Return the (x, y) coordinate for the center point of the cell that contains the specified text.  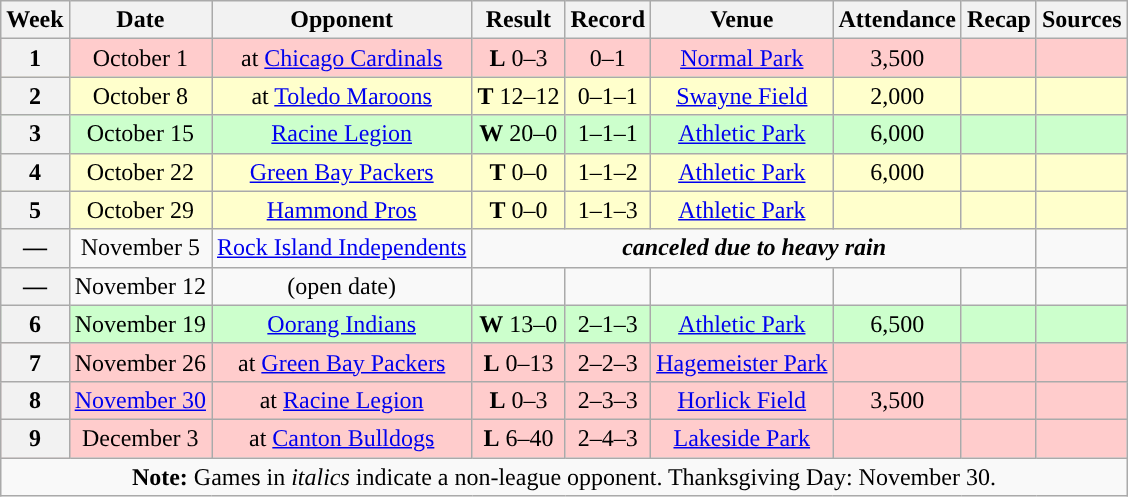
Lakeside Park (742, 438)
Green Bay Packers (342, 172)
Hammond Pros (342, 210)
W 20–0 (518, 134)
at Chicago Cardinals (342, 58)
W 13–0 (518, 324)
Horlick Field (742, 400)
canceled due to heavy rain (754, 248)
(open date) (342, 286)
2–4–3 (608, 438)
2–3–3 (608, 400)
2,000 (897, 96)
October 8 (140, 96)
December 3 (140, 438)
Recap (998, 20)
Oorang Indians (342, 324)
1–1–3 (608, 210)
0–1 (608, 58)
4 (35, 172)
1 (35, 58)
Hagemeister Park (742, 362)
1–1–1 (608, 134)
Attendance (897, 20)
November 30 (140, 400)
November 12 (140, 286)
2 (35, 96)
Venue (742, 20)
1–1–2 (608, 172)
October 22 (140, 172)
October 29 (140, 210)
at Canton Bulldogs (342, 438)
at Green Bay Packers (342, 362)
November 26 (140, 362)
9 (35, 438)
6 (35, 324)
Racine Legion (342, 134)
Opponent (342, 20)
2–2–3 (608, 362)
October 15 (140, 134)
Sources (1082, 20)
Rock Island Independents (342, 248)
Week (35, 20)
2–1–3 (608, 324)
L 6–40 (518, 438)
Record (608, 20)
3 (35, 134)
L 0–13 (518, 362)
November 5 (140, 248)
October 1 (140, 58)
0–1–1 (608, 96)
Swayne Field (742, 96)
November 19 (140, 324)
Note: Games in italics indicate a non-league opponent. Thanksgiving Day: November 30. (564, 477)
7 (35, 362)
at Toledo Maroons (342, 96)
6,500 (897, 324)
8 (35, 400)
Normal Park (742, 58)
at Racine Legion (342, 400)
5 (35, 210)
Result (518, 20)
T 12–12 (518, 96)
Date (140, 20)
